Determine the (X, Y) coordinate at the center of the cell enclosing the given text.  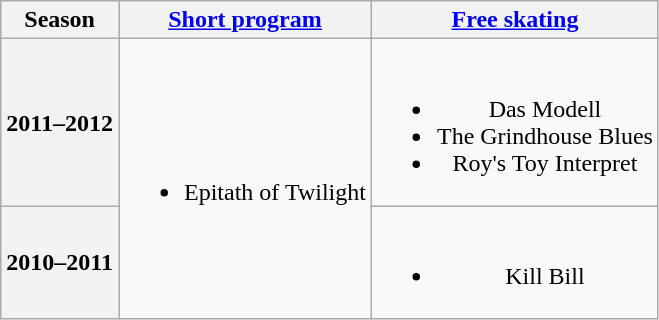
2010–2011 (60, 262)
Das Modell The Grindhouse BluesRoy's Toy Interpret (514, 122)
2011–2012 (60, 122)
Epitath of Twilight (244, 179)
Free skating (514, 20)
Season (60, 20)
Short program (244, 20)
Kill Bill (514, 262)
